Return the [X, Y] coordinate for the center point of the cell that contains the specified text.  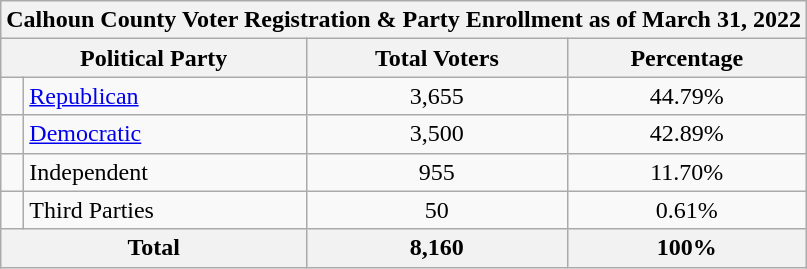
Political Party [154, 58]
Third Parties [166, 210]
100% [686, 248]
50 [438, 210]
Total [154, 248]
Republican [166, 96]
44.79% [686, 96]
Independent [166, 172]
3,500 [438, 134]
3,655 [438, 96]
955 [438, 172]
42.89% [686, 134]
Calhoun County Voter Registration & Party Enrollment as of March 31, 2022 [404, 20]
Percentage [686, 58]
0.61% [686, 210]
Total Voters [438, 58]
8,160 [438, 248]
Democratic [166, 134]
11.70% [686, 172]
